Find where the given text appears and provide that cell's center as (x, y) coordinate. 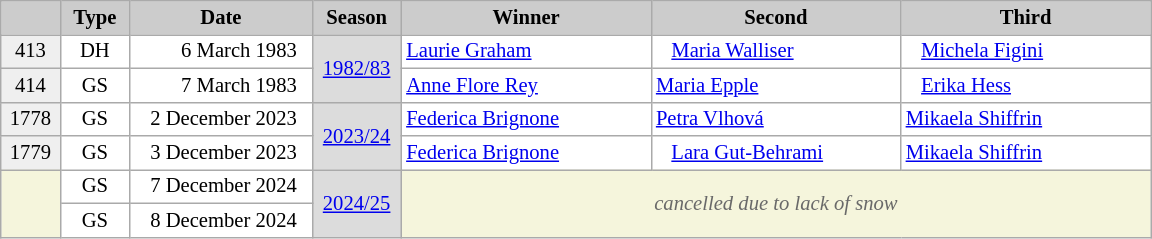
7 March 1983 (221, 85)
414 (30, 85)
Laurie Graham (526, 51)
Michela Figini (1026, 51)
413 (30, 51)
Third (1026, 17)
1982/83 (356, 68)
Second (776, 17)
2024/25 (356, 203)
cancelled due to lack of snow (776, 203)
Anne Flore Rey (526, 85)
DH (95, 51)
Erika Hess (1026, 85)
Petra Vlhová (776, 119)
Maria Walliser (776, 51)
Maria Epple (776, 85)
3 December 2023 (221, 153)
Lara Gut-Behrami (776, 153)
Winner (526, 17)
6 March 1983 (221, 51)
8 December 2024 (221, 220)
1779 (30, 153)
Date (221, 17)
Type (95, 17)
7 December 2024 (221, 186)
2 December 2023 (221, 119)
Season (356, 17)
2023/24 (356, 136)
1778 (30, 119)
